For the text-containing cell, return its midpoint in [x, y] coordinate format. 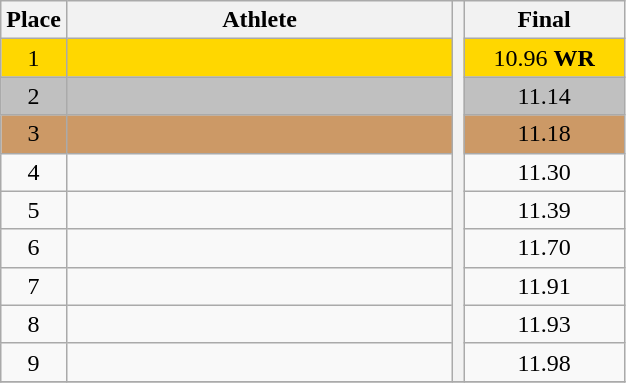
1 [34, 58]
3 [34, 134]
Place [34, 20]
11.39 [544, 210]
11.30 [544, 172]
Athlete [259, 20]
Final [544, 20]
11.14 [544, 96]
4 [34, 172]
9 [34, 362]
5 [34, 210]
2 [34, 96]
11.91 [544, 286]
7 [34, 286]
11.98 [544, 362]
11.70 [544, 248]
6 [34, 248]
10.96 WR [544, 58]
8 [34, 324]
11.93 [544, 324]
11.18 [544, 134]
